Capture the cell that displays the provided text and extract its [X, Y] central coordinate. 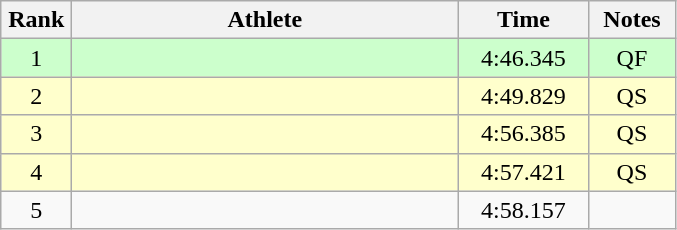
4:57.421 [524, 172]
4:56.385 [524, 134]
QF [632, 58]
Rank [36, 20]
5 [36, 210]
4:58.157 [524, 210]
4 [36, 172]
Notes [632, 20]
Athlete [265, 20]
4:46.345 [524, 58]
2 [36, 96]
3 [36, 134]
1 [36, 58]
Time [524, 20]
4:49.829 [524, 96]
